Output the (x, y) coordinate of the center of the cell containing the given text.  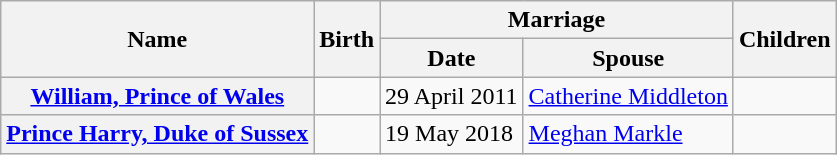
Birth (347, 39)
Spouse (628, 58)
Meghan Markle (628, 134)
19 May 2018 (452, 134)
Catherine Middleton (628, 96)
29 April 2011 (452, 96)
Marriage (557, 20)
Children (784, 39)
William, Prince of Wales (158, 96)
Name (158, 39)
Date (452, 58)
Prince Harry, Duke of Sussex (158, 134)
